Identify which cell holds the provided text, then report its (X, Y) central coordinate. 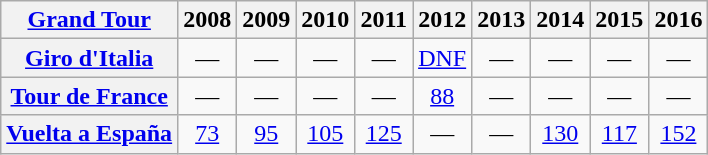
2016 (678, 20)
Grand Tour (90, 20)
117 (620, 134)
125 (384, 134)
Tour de France (90, 96)
88 (442, 96)
2015 (620, 20)
2012 (442, 20)
2010 (326, 20)
2008 (208, 20)
DNF (442, 58)
152 (678, 134)
2014 (560, 20)
105 (326, 134)
2011 (384, 20)
Giro d'Italia (90, 58)
95 (266, 134)
2013 (502, 20)
Vuelta a España (90, 134)
73 (208, 134)
2009 (266, 20)
130 (560, 134)
